Identify which cell holds the provided text, then report its (X, Y) central coordinate. 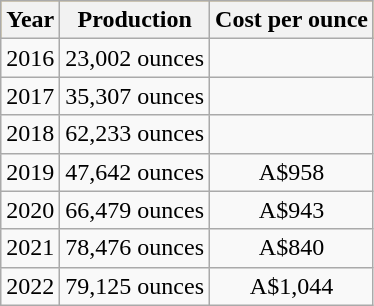
2021 (30, 248)
A$840 (292, 248)
23,002 ounces (135, 58)
A$958 (292, 172)
79,125 ounces (135, 286)
62,233 ounces (135, 134)
Production (135, 20)
A$1,044 (292, 286)
2022 (30, 286)
78,476 ounces (135, 248)
Cost per ounce (292, 20)
35,307 ounces (135, 96)
Year (30, 20)
2018 (30, 134)
66,479 ounces (135, 210)
2017 (30, 96)
2016 (30, 58)
47,642 ounces (135, 172)
2020 (30, 210)
2019 (30, 172)
A$943 (292, 210)
